Identify which cell holds the provided text, then report its [x, y] central coordinate. 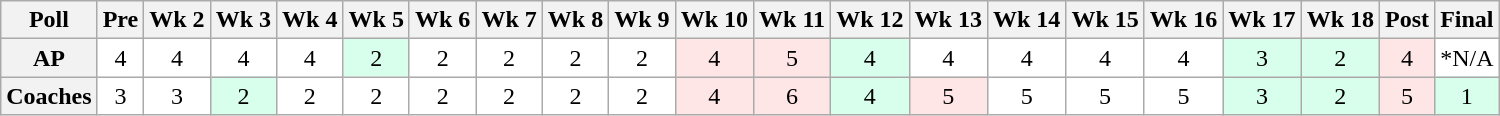
Post [1408, 20]
Wk 14 [1026, 20]
Coaches [49, 96]
Wk 4 [310, 20]
*N/A [1467, 58]
Wk 13 [948, 20]
1 [1467, 96]
Pre [120, 20]
AP [49, 58]
Wk 2 [177, 20]
Final [1467, 20]
Wk 7 [509, 20]
Wk 3 [243, 20]
Wk 10 [714, 20]
Wk 12 [870, 20]
Wk 17 [1262, 20]
Wk 15 [1105, 20]
Wk 5 [376, 20]
Wk 18 [1340, 20]
Wk 6 [442, 20]
Wk 11 [792, 20]
Poll [49, 20]
6 [792, 96]
Wk 9 [642, 20]
Wk 8 [575, 20]
Wk 16 [1183, 20]
